For the text-containing cell, return its midpoint in (X, Y) coordinate format. 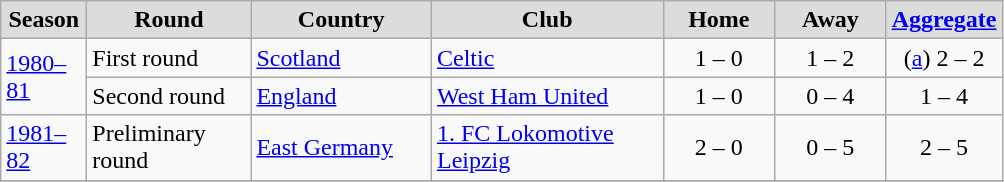
East Germany (342, 148)
Away (831, 20)
Preliminary round (169, 148)
Round (169, 20)
0 – 4 (831, 96)
1 – 4 (944, 96)
Home (719, 20)
First round (169, 58)
2 – 5 (944, 148)
Season (44, 20)
1. FC Lokomotive Leipzig (547, 148)
0 – 5 (831, 148)
Second round (169, 96)
2 – 0 (719, 148)
1980–81 (44, 77)
England (342, 96)
Aggregate (944, 20)
Club (547, 20)
1 – 2 (831, 58)
Scotland (342, 58)
Country (342, 20)
Celtic (547, 58)
(a) 2 – 2 (944, 58)
West Ham United (547, 96)
1981–82 (44, 148)
